Pinpoint the cell where the given text exists, returning its (x, y) midpoint coordinate. 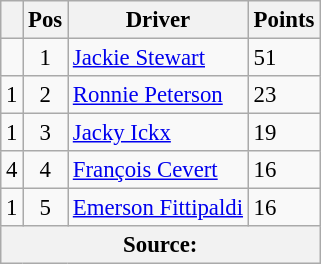
51 (284, 58)
5 (46, 208)
François Cevert (158, 170)
Driver (158, 20)
Points (284, 20)
23 (284, 95)
Emerson Fittipaldi (158, 208)
Jacky Ickx (158, 133)
19 (284, 133)
3 (46, 133)
Jackie Stewart (158, 58)
Pos (46, 20)
2 (46, 95)
Source: (160, 245)
Ronnie Peterson (158, 95)
